Determine the [X, Y] coordinate at the center of the cell enclosing the given text.  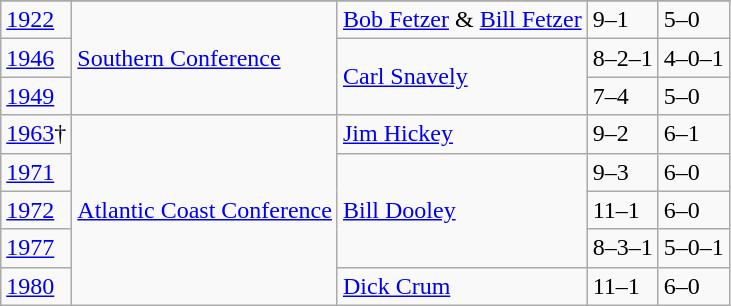
1980 [36, 286]
1963† [36, 134]
1949 [36, 96]
1977 [36, 248]
8–3–1 [622, 248]
Carl Snavely [462, 77]
8–2–1 [622, 58]
Jim Hickey [462, 134]
Atlantic Coast Conference [205, 210]
9–1 [622, 20]
4–0–1 [694, 58]
1971 [36, 172]
5–0–1 [694, 248]
6–1 [694, 134]
9–3 [622, 172]
Southern Conference [205, 58]
9–2 [622, 134]
1972 [36, 210]
1946 [36, 58]
Bill Dooley [462, 210]
7–4 [622, 96]
Bob Fetzer & Bill Fetzer [462, 20]
Dick Crum [462, 286]
1922 [36, 20]
